Extract the (x, y) coordinate from the center of the cell holding the provided text.  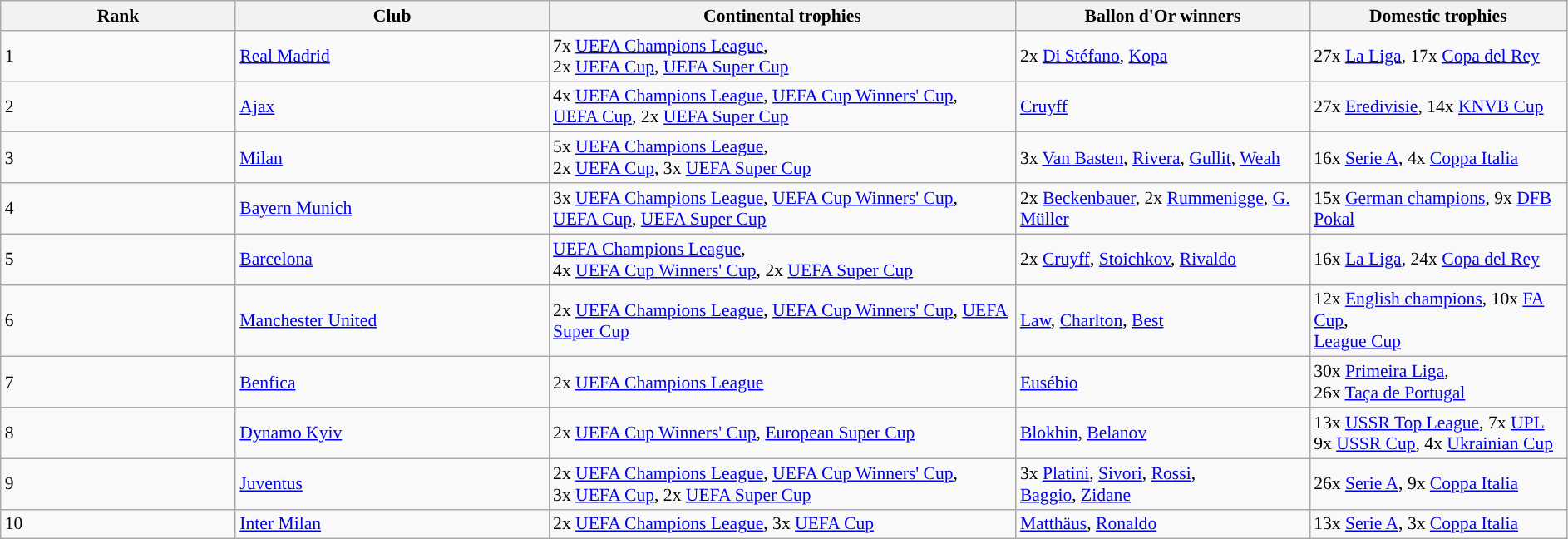
9 (118, 484)
Inter Milan (392, 524)
27x La Liga, 17x Copa del Rey (1438, 55)
UEFA Champions League, 4x UEFA Cup Winners' Cup, 2x UEFA Super Cup (782, 260)
8 (118, 433)
2x Beckenbauer, 2x Rummenigge, G. Müller (1162, 208)
4 (118, 208)
6 (118, 321)
27x Eredivisie, 14x KNVB Cup (1438, 106)
2x UEFA Champions League, 3x UEFA Cup (782, 524)
7 (118, 383)
2x UEFA Champions League (782, 383)
2x Di Stéfano, Kopa (1162, 55)
13x USSR Top League, 7x UPL 9x USSR Cup, 4x Ukrainian Cup (1438, 433)
5x UEFA Champions League, 2x UEFA Cup, 3x UEFA Super Cup (782, 158)
Benfica (392, 383)
2x UEFA Champions League, UEFA Cup Winners' Cup, 3x UEFA Cup, 2x UEFA Super Cup (782, 484)
Matthäus, Ronaldo (1162, 524)
Club (392, 16)
Cruyff (1162, 106)
Juventus (392, 484)
Continental trophies (782, 16)
4x UEFA Champions League, UEFA Cup Winners' Cup, UEFA Cup, 2x UEFA Super Cup (782, 106)
12x English champions, 10x FA Cup, League Cup (1438, 321)
16x La Liga, 24x Copa del Rey (1438, 260)
7x UEFA Champions League, 2x UEFA Cup, UEFA Super Cup (782, 55)
Law, Charlton, Best (1162, 321)
Eusébio (1162, 383)
1 (118, 55)
2x Cruyff, Stoichkov, Rivaldo (1162, 260)
Domestic trophies (1438, 16)
2x UEFA Cup Winners' Cup, European Super Cup (782, 433)
Ajax (392, 106)
Manchester United (392, 321)
2x UEFA Champions League, UEFA Cup Winners' Cup, UEFA Super Cup (782, 321)
5 (118, 260)
3x Van Basten, Rivera, Gullit, Weah (1162, 158)
16x Serie A, 4x Coppa Italia (1438, 158)
Bayern Munich (392, 208)
Ballon d'Or winners (1162, 16)
10 (118, 524)
Real Madrid (392, 55)
Barcelona (392, 260)
Blokhin, Belanov (1162, 433)
13x Serie A, 3x Coppa Italia (1438, 524)
2 (118, 106)
Rank (118, 16)
Milan (392, 158)
3x UEFA Champions League, UEFA Cup Winners' Cup, UEFA Cup, UEFA Super Cup (782, 208)
3x Platini, Sivori, Rossi, Baggio, Zidane (1162, 484)
26x Serie A, 9x Coppa Italia (1438, 484)
15x German champions, 9x DFB Pokal (1438, 208)
30x Primeira Liga, 26x Taça de Portugal (1438, 383)
Dynamo Kyiv (392, 433)
3 (118, 158)
